Return (X, Y) of the center of cell containing provided text 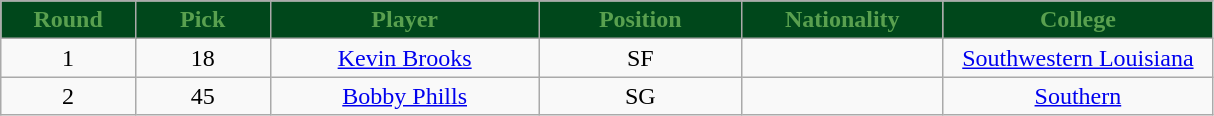
Kevin Brooks (404, 58)
18 (202, 58)
Player (404, 20)
45 (202, 96)
2 (68, 96)
Position (640, 20)
Nationality (842, 20)
College (1078, 20)
SF (640, 58)
Round (68, 20)
Bobby Phills (404, 96)
Southwestern Louisiana (1078, 58)
SG (640, 96)
Pick (202, 20)
Southern (1078, 96)
1 (68, 58)
